Return the [x, y] coordinate for the center point of the cell that contains the specified text.  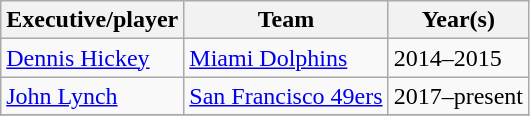
2014–2015 [458, 58]
2017–present [458, 96]
Year(s) [458, 20]
Miami Dolphins [286, 58]
San Francisco 49ers [286, 96]
John Lynch [92, 96]
Dennis Hickey [92, 58]
Team [286, 20]
Executive/player [92, 20]
